Return (X, Y) of the center of cell containing provided text 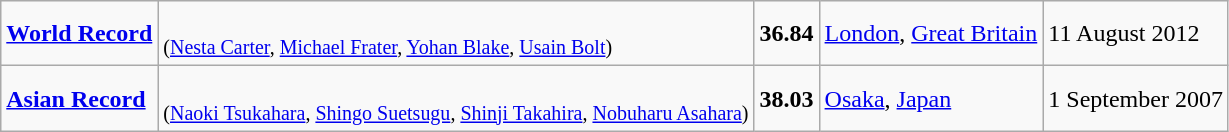
World Record (80, 34)
36.84 (786, 34)
Osaka, Japan (931, 98)
Asian Record (80, 98)
11 August 2012 (1136, 34)
(Naoki Tsukahara, Shingo Suetsugu, Shinji Takahira, Nobuharu Asahara) (456, 98)
1 September 2007 (1136, 98)
London, Great Britain (931, 34)
(Nesta Carter, Michael Frater, Yohan Blake, Usain Bolt) (456, 34)
38.03 (786, 98)
